Find where the given text appears and provide that cell's center as [X, Y] coordinate. 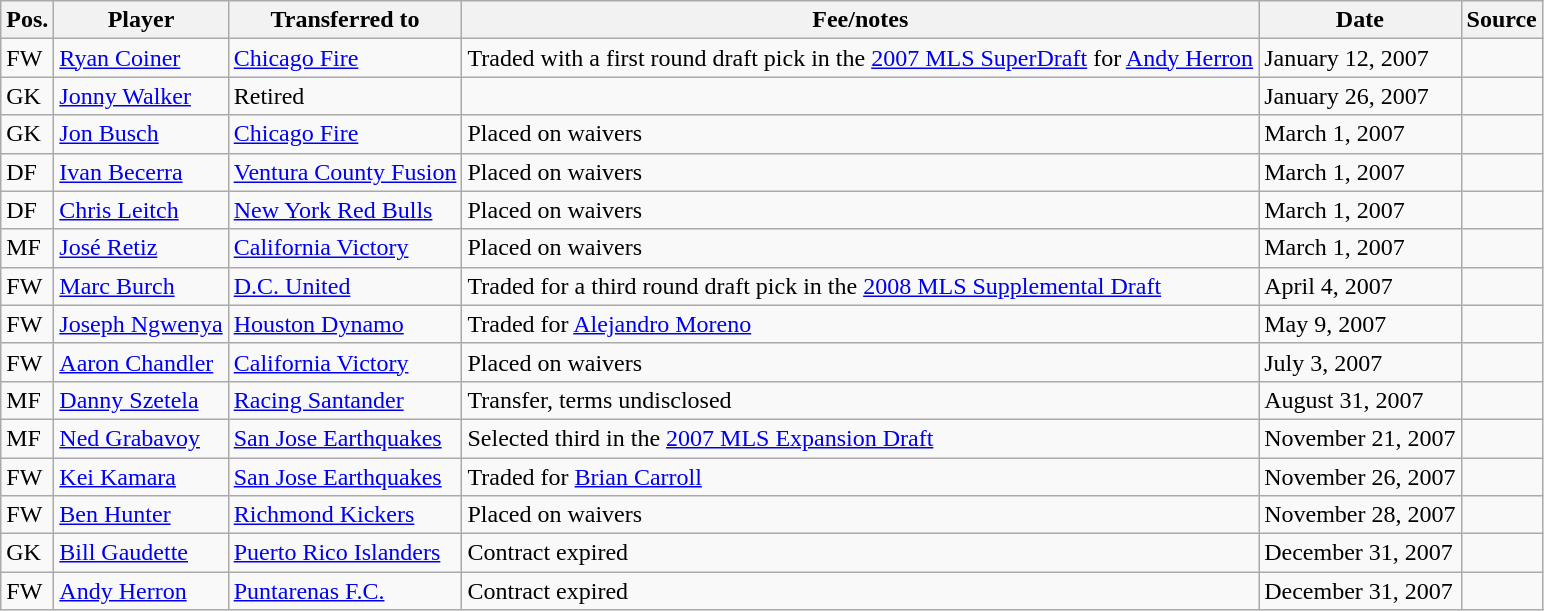
Kei Kamara [141, 477]
Chris Leitch [141, 210]
Transferred to [345, 20]
Richmond Kickers [345, 515]
Traded for a third round draft pick in the 2008 MLS Supplemental Draft [860, 286]
Marc Burch [141, 286]
April 4, 2007 [1360, 286]
July 3, 2007 [1360, 362]
Source [1502, 20]
Ryan Coiner [141, 58]
D.C. United [345, 286]
José Retiz [141, 248]
Player [141, 20]
Bill Gaudette [141, 553]
Jon Busch [141, 134]
Traded for Alejandro Moreno [860, 324]
Selected third in the 2007 MLS Expansion Draft [860, 438]
Fee/notes [860, 20]
Danny Szetela [141, 400]
New York Red Bulls [345, 210]
Traded with a first round draft pick in the 2007 MLS SuperDraft for Andy Herron [860, 58]
Racing Santander [345, 400]
November 26, 2007 [1360, 477]
Pos. [28, 20]
Traded for Brian Carroll [860, 477]
January 26, 2007 [1360, 96]
Ivan Becerra [141, 172]
Ned Grabavoy [141, 438]
Transfer, terms undisclosed [860, 400]
Puntarenas F.C. [345, 591]
Ventura County Fusion [345, 172]
November 21, 2007 [1360, 438]
Houston Dynamo [345, 324]
Jonny Walker [141, 96]
November 28, 2007 [1360, 515]
Date [1360, 20]
January 12, 2007 [1360, 58]
August 31, 2007 [1360, 400]
May 9, 2007 [1360, 324]
Aaron Chandler [141, 362]
Retired [345, 96]
Joseph Ngwenya [141, 324]
Andy Herron [141, 591]
Ben Hunter [141, 515]
Puerto Rico Islanders [345, 553]
